From the cell containing the given text, extract its center point as [x, y] coordinate. 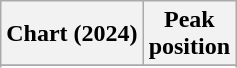
Peakposition [189, 34]
Chart (2024) [72, 34]
